Identify which cell holds the provided text, then report its (X, Y) central coordinate. 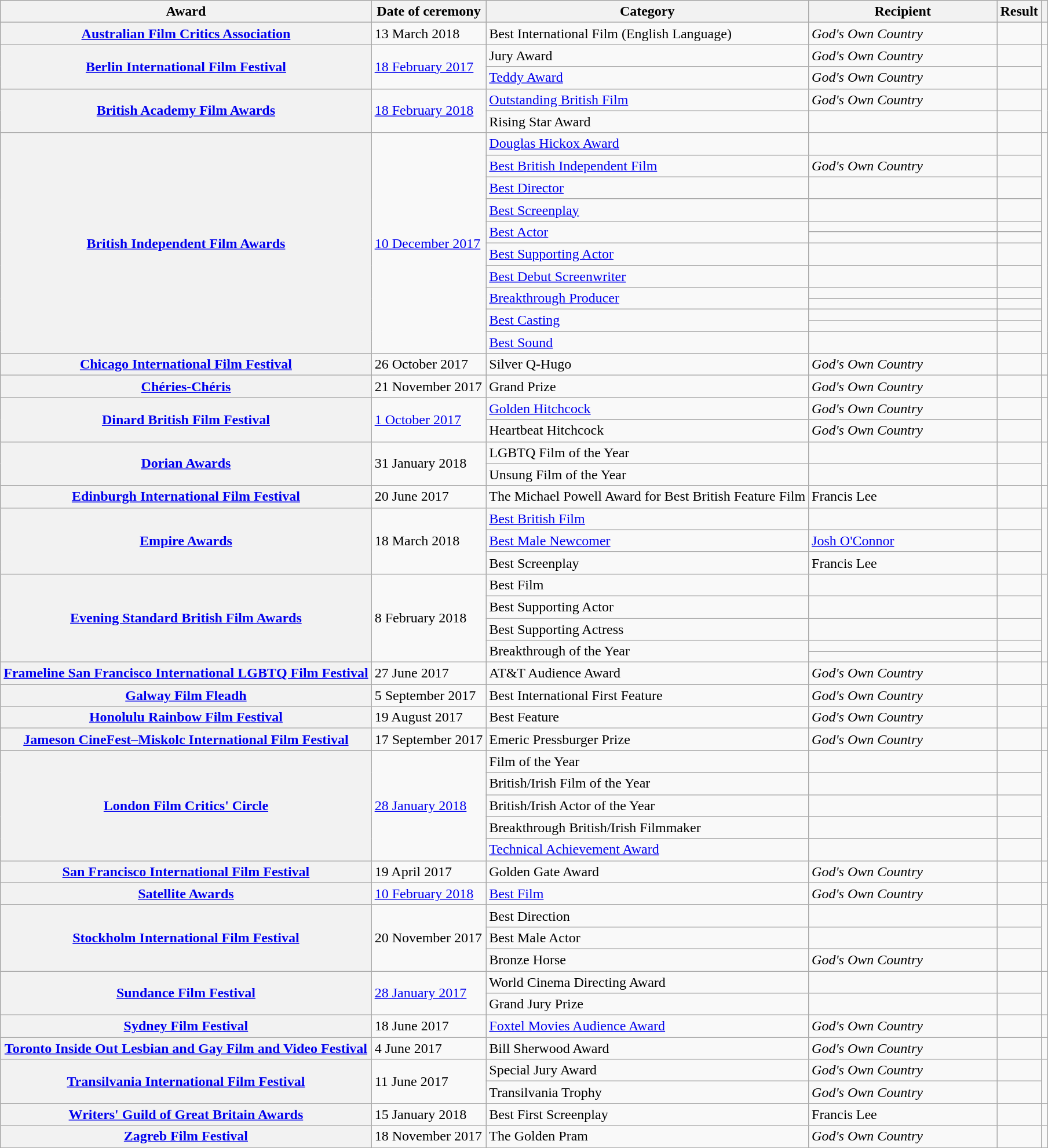
Josh O'Connor (903, 541)
British Independent Film Awards (186, 243)
Best Feature (648, 717)
LGBTQ Film of the Year (648, 453)
World Cinema Directing Award (648, 982)
10 February 2018 (429, 894)
1 October 2017 (429, 420)
Unsung Film of the Year (648, 475)
15 January 2018 (429, 1114)
Best First Screenplay (648, 1114)
Transilvania Trophy (648, 1092)
Best Sound (648, 342)
31 January 2018 (429, 464)
Best Male Newcomer (648, 541)
Best Casting (648, 320)
5 September 2017 (429, 695)
Outstanding British Film (648, 100)
Film of the Year (648, 761)
Technical Achievement Award (648, 850)
19 April 2017 (429, 872)
Jury Award (648, 56)
Satellite Awards (186, 894)
10 December 2017 (429, 243)
Grand Prize (648, 387)
Toronto Inside Out Lesbian and Gay Film and Video Festival (186, 1048)
Dorian Awards (186, 464)
Douglas Hickox Award (648, 144)
Empire Awards (186, 541)
Best Supporting Actress (648, 629)
Golden Hitchcock (648, 409)
Best Male Actor (648, 938)
Category (648, 12)
Evening Standard British Film Awards (186, 618)
British Academy Film Awards (186, 111)
Writers' Guild of Great Britain Awards (186, 1114)
Sundance Film Festival (186, 993)
Galway Film Fleadh (186, 695)
11 June 2017 (429, 1081)
Best Actor (648, 232)
Breakthrough Producer (648, 298)
Berlin International Film Festival (186, 67)
Result (1019, 12)
Australian Film Critics Association (186, 34)
London Film Critics' Circle (186, 806)
21 November 2017 (429, 387)
Recipient (903, 12)
Breakthrough British/Irish Filmmaker (648, 828)
The Michael Powell Award for Best British Feature Film (648, 497)
Silver Q-Hugo (648, 365)
Special Jury Award (648, 1070)
18 February 2017 (429, 67)
Best Director (648, 188)
Chicago International Film Festival (186, 365)
20 November 2017 (429, 938)
Best British Film (648, 519)
28 January 2017 (429, 993)
26 October 2017 (429, 365)
19 August 2017 (429, 717)
Stockholm International Film Festival (186, 938)
28 January 2018 (429, 806)
18 June 2017 (429, 1026)
Emeric Pressburger Prize (648, 739)
8 February 2018 (429, 618)
Transilvania International Film Festival (186, 1081)
Honolulu Rainbow Film Festival (186, 717)
Frameline San Francisco International LGBTQ Film Festival (186, 673)
British/Irish Film of the Year (648, 783)
Sydney Film Festival (186, 1026)
Heartbeat Hitchcock (648, 431)
Golden Gate Award (648, 872)
Best British Independent Film (648, 166)
San Francisco International Film Festival (186, 872)
Best International First Feature (648, 695)
Breakthrough of the Year (648, 651)
4 June 2017 (429, 1048)
Bronze Horse (648, 960)
Date of ceremony (429, 12)
13 March 2018 (429, 34)
27 June 2017 (429, 673)
18 March 2018 (429, 541)
Best Debut Screenwriter (648, 276)
Best Direction (648, 916)
AT&T Audience Award (648, 673)
Teddy Award (648, 78)
Chéries-Chéris (186, 387)
The Golden Pram (648, 1136)
Bill Sherwood Award (648, 1048)
Dinard British Film Festival (186, 420)
Edinburgh International Film Festival (186, 497)
Zagreb Film Festival (186, 1136)
British/Irish Actor of the Year (648, 806)
18 November 2017 (429, 1136)
Grand Jury Prize (648, 1004)
Award (186, 12)
Rising Star Award (648, 122)
18 February 2018 (429, 111)
Jameson CineFest–Miskolc International Film Festival (186, 739)
Best International Film (English Language) (648, 34)
Foxtel Movies Audience Award (648, 1026)
20 June 2017 (429, 497)
17 September 2017 (429, 739)
